From the cell containing the given text, extract its center point as [X, Y] coordinate. 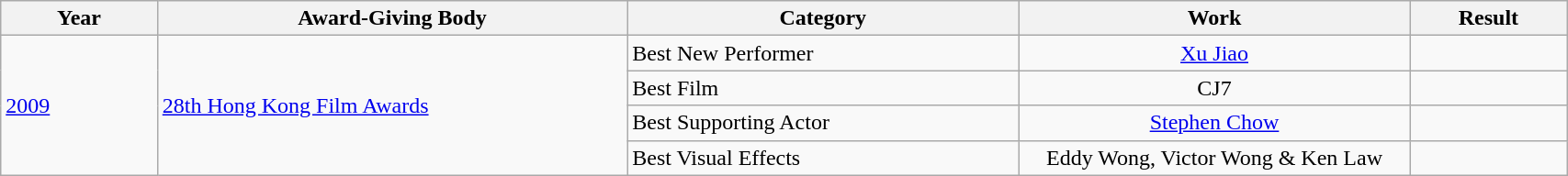
28th Hong Kong Film Awards [391, 105]
Work [1214, 18]
CJ7 [1214, 88]
Best Film [823, 88]
Best Supporting Actor [823, 123]
Xu Jiao [1214, 53]
Best New Performer [823, 53]
Category [823, 18]
Stephen Chow [1214, 123]
Best Visual Effects [823, 158]
2009 [79, 105]
Eddy Wong, Victor Wong & Ken Law [1214, 158]
Result [1488, 18]
Award-Giving Body [391, 18]
Year [79, 18]
